Find where the given text appears and provide that cell's center as (x, y) coordinate. 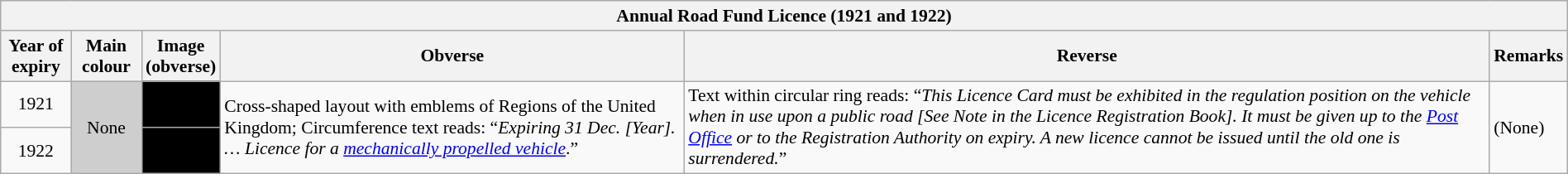
Reverse (1087, 56)
Annual Road Fund Licence (1921 and 1922) (784, 16)
(None) (1528, 128)
None (106, 128)
Remarks (1528, 56)
Main colour (106, 56)
Year of expiry (36, 56)
Image (obverse) (180, 56)
1922 (36, 151)
1921 (36, 104)
Obverse (452, 56)
